Extract the [x, y] coordinate from the center of the cell holding the provided text.  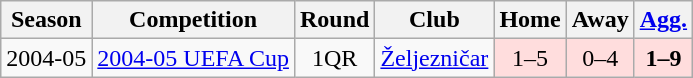
0–4 [600, 58]
Competition [194, 20]
Agg. [663, 20]
1–5 [530, 58]
1QR [334, 58]
Season [46, 20]
2004-05 UEFA Cup [194, 58]
Željezničar [434, 58]
2004-05 [46, 58]
Round [334, 20]
Away [600, 20]
1–9 [663, 58]
Home [530, 20]
Club [434, 20]
